Output the (x, y) coordinate of the center of the cell containing the given text.  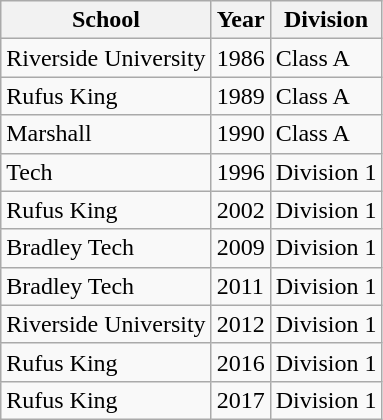
2011 (240, 286)
2002 (240, 210)
Tech (106, 172)
2016 (240, 362)
Marshall (106, 134)
School (106, 20)
2017 (240, 400)
1989 (240, 96)
1986 (240, 58)
2012 (240, 324)
2009 (240, 248)
1990 (240, 134)
Division (326, 20)
Year (240, 20)
1996 (240, 172)
